For the text-containing cell, return its midpoint in [x, y] coordinate format. 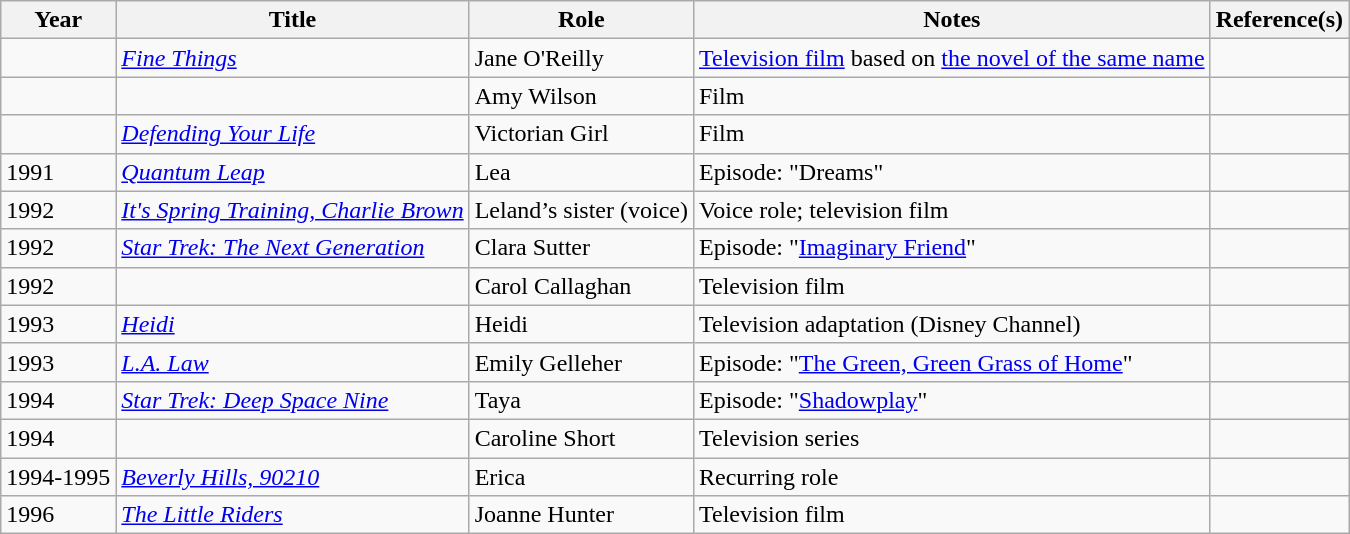
Leland’s sister (voice) [581, 210]
Episode: "Imaginary Friend" [952, 248]
Beverly Hills, 90210 [292, 477]
Erica [581, 477]
Episode: "The Green, Green Grass of Home" [952, 362]
1996 [58, 515]
Clara Sutter [581, 248]
Television film based on the novel of the same name [952, 58]
Victorian Girl [581, 134]
Defending Your Life [292, 134]
Episode: "Shadowplay" [952, 400]
Title [292, 20]
Quantum Leap [292, 172]
Episode: "Dreams" [952, 172]
Jane O'Reilly [581, 58]
Notes [952, 20]
L.A. Law [292, 362]
Caroline Short [581, 438]
Amy Wilson [581, 96]
Role [581, 20]
Fine Things [292, 58]
Reference(s) [1280, 20]
Emily Gelleher [581, 362]
It's Spring Training, Charlie Brown [292, 210]
Star Trek: Deep Space Nine [292, 400]
1994-1995 [58, 477]
Voice role; television film [952, 210]
Carol Callaghan [581, 286]
The Little Riders [292, 515]
1991 [58, 172]
Joanne Hunter [581, 515]
Taya [581, 400]
Star Trek: The Next Generation [292, 248]
Television series [952, 438]
Recurring role [952, 477]
Lea [581, 172]
Television adaptation (Disney Channel) [952, 324]
Year [58, 20]
